Extract the (x, y) coordinate from the center of the cell holding the provided text.  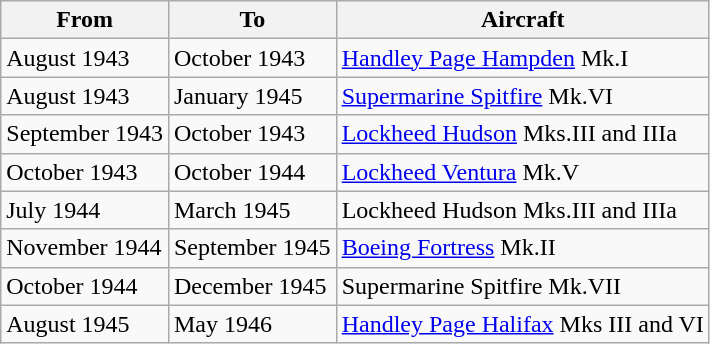
September 1945 (252, 248)
December 1945 (252, 286)
March 1945 (252, 210)
Boeing Fortress Mk.II (522, 248)
Supermarine Spitfire Mk.VI (522, 96)
From (85, 20)
January 1945 (252, 96)
May 1946 (252, 324)
Handley Page Hampden Mk.I (522, 58)
Lockheed Ventura Mk.V (522, 172)
To (252, 20)
September 1943 (85, 134)
November 1944 (85, 248)
Aircraft (522, 20)
August 1945 (85, 324)
July 1944 (85, 210)
Handley Page Halifax Mks III and VI (522, 324)
Supermarine Spitfire Mk.VII (522, 286)
